Output the (x, y) coordinate of the center of the cell containing the given text.  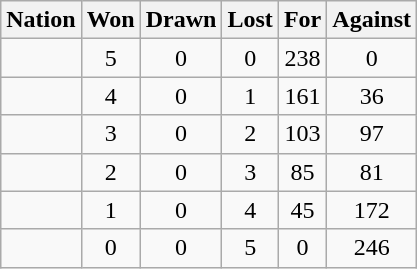
Drawn (181, 20)
172 (372, 210)
238 (302, 58)
36 (372, 96)
246 (372, 248)
For (302, 20)
Won (110, 20)
103 (302, 134)
Lost (250, 20)
81 (372, 172)
161 (302, 96)
Nation (41, 20)
Against (372, 20)
85 (302, 172)
97 (372, 134)
45 (302, 210)
